From the cell containing the given text, extract its center point as [X, Y] coordinate. 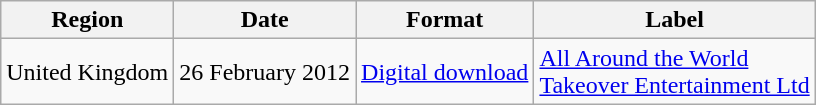
Label [674, 20]
Digital download [445, 72]
Date [265, 20]
26 February 2012 [265, 72]
United Kingdom [88, 72]
Region [88, 20]
All Around the WorldTakeover Entertainment Ltd [674, 72]
Format [445, 20]
